For the text-containing cell, return its midpoint in (x, y) coordinate format. 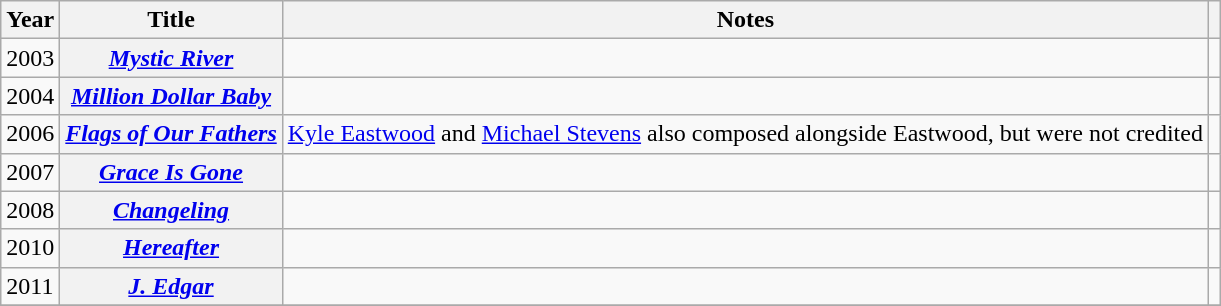
2007 (30, 172)
2011 (30, 286)
J. Edgar (171, 286)
Grace Is Gone (171, 172)
2006 (30, 134)
Title (171, 20)
Year (30, 20)
2008 (30, 210)
Flags of Our Fathers (171, 134)
Million Dollar Baby (171, 96)
2003 (30, 58)
Kyle Eastwood and Michael Stevens also composed alongside Eastwood, but were not credited (745, 134)
Changeling (171, 210)
2004 (30, 96)
Notes (745, 20)
Hereafter (171, 248)
2010 (30, 248)
Mystic River (171, 58)
